Locate the cell with the specified text and output its (x, y) center coordinate. 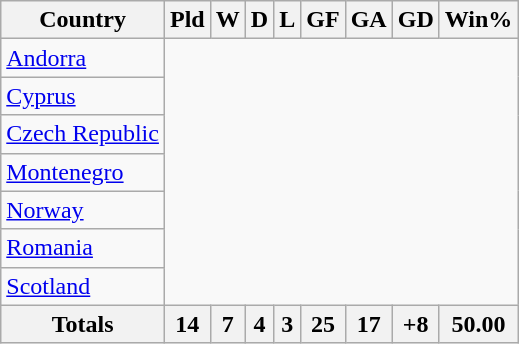
L (288, 20)
25 (323, 324)
Cyprus (83, 96)
4 (259, 324)
Norway (83, 210)
GA (368, 20)
GF (323, 20)
Pld (187, 20)
50.00 (478, 324)
3 (288, 324)
Win% (478, 20)
W (228, 20)
+8 (416, 324)
Totals (83, 324)
Romania (83, 248)
Andorra (83, 58)
GD (416, 20)
Czech Republic (83, 134)
17 (368, 324)
14 (187, 324)
7 (228, 324)
Scotland (83, 286)
D (259, 20)
Montenegro (83, 172)
Country (83, 20)
